Identify which cell holds the provided text, then report its (x, y) central coordinate. 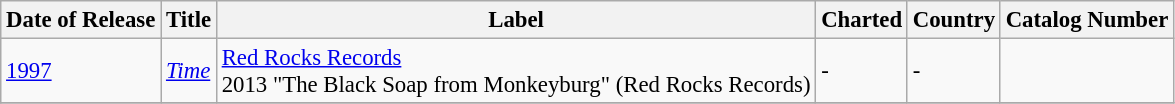
Catalog Number (1086, 20)
Title (189, 20)
Time (189, 72)
Country (954, 20)
Date of Release (81, 20)
1997 (81, 72)
Charted (862, 20)
Label (516, 20)
Red Rocks Records2013 "The Black Soap from Monkeyburg" (Red Rocks Records) (516, 72)
